Locate the cell with the specified text and output its [X, Y] center coordinate. 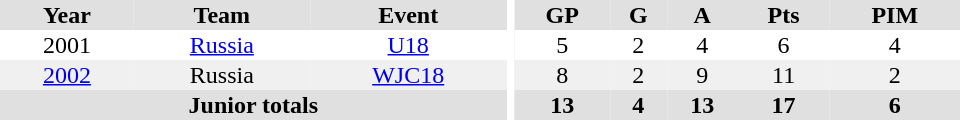
8 [562, 75]
G [638, 15]
A [702, 15]
5 [562, 45]
Pts [784, 15]
17 [784, 105]
PIM [895, 15]
9 [702, 75]
GP [562, 15]
Year [67, 15]
U18 [408, 45]
Team [222, 15]
Junior totals [254, 105]
11 [784, 75]
2001 [67, 45]
WJC18 [408, 75]
2002 [67, 75]
Event [408, 15]
